Return [x, y] of the center of cell containing provided text 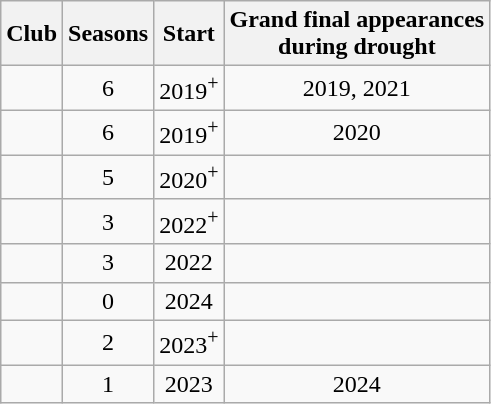
0 [108, 301]
2019, 2021 [357, 88]
2023+ [189, 342]
5 [108, 178]
2020 [357, 132]
2 [108, 342]
Grand final appearancesduring drought [357, 34]
2022 [189, 263]
2020+ [189, 178]
Seasons [108, 34]
Club [32, 34]
Start [189, 34]
1 [108, 384]
2023 [189, 384]
2022+ [189, 222]
